From the cell containing the given text, extract its center point as (x, y) coordinate. 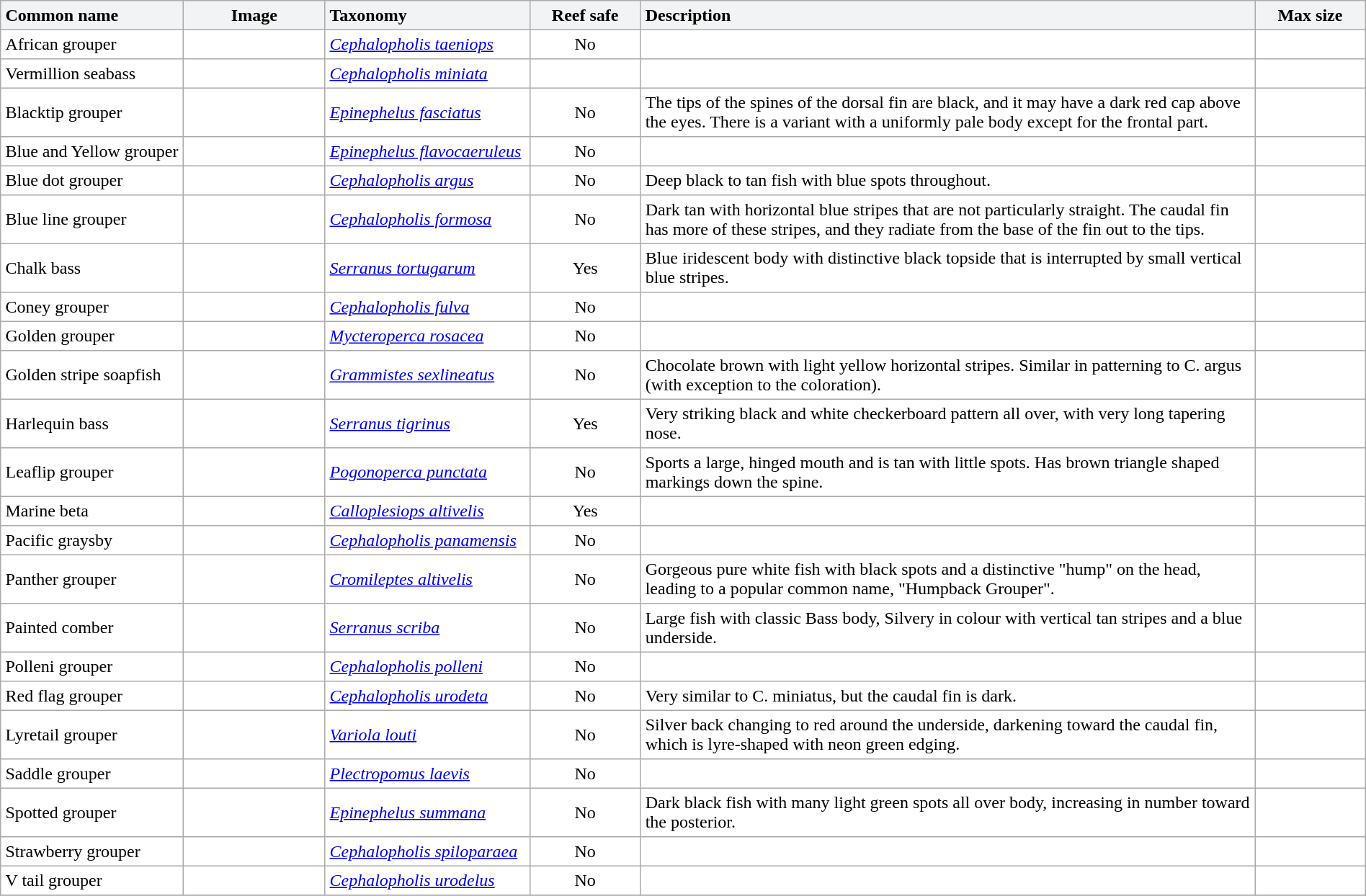
Cephalopholis fulva (428, 307)
Cephalopholis formosa (428, 220)
Pogonoperca punctata (428, 472)
Serranus tortugarum (428, 268)
Blue iridescent body with distinctive black topside that is interrupted by small vertical blue stripes. (948, 268)
Harlequin bass (92, 424)
Dark black fish with many light green spots all over body, increasing in number toward the posterior. (948, 812)
Serranus scriba (428, 628)
Cephalopholis panamensis (428, 540)
V tail grouper (92, 880)
Common name (92, 15)
Grammistes sexlineatus (428, 375)
Large fish with classic Bass body, Silvery in colour with vertical tan stripes and a blue underside. (948, 628)
Epinephelus flavocaeruleus (428, 151)
Red flag grouper (92, 696)
Chocolate brown with light yellow horizontal stripes. Similar in patterning to C. argus (with exception to the coloration). (948, 375)
Cephalopholis polleni (428, 666)
Panther grouper (92, 579)
Silver back changing to red around the underside, darkening toward the caudal fin, which is lyre-shaped with neon green edging. (948, 735)
Cephalopholis spiloparaea (428, 851)
Very similar to C. miniatus, but the caudal fin is dark. (948, 696)
Reef safe (585, 15)
Max size (1311, 15)
Cromileptes altivelis (428, 579)
Serranus tigrinus (428, 424)
Blue dot grouper (92, 180)
Deep black to tan fish with blue spots throughout. (948, 180)
Vermillion seabass (92, 73)
Coney grouper (92, 307)
Epinephelus fasciatus (428, 112)
Cephalopholis urodelus (428, 880)
Golden grouper (92, 336)
Calloplesiops altivelis (428, 511)
Cephalopholis miniata (428, 73)
Cephalopholis urodeta (428, 696)
Plectropomus laevis (428, 774)
Blue line grouper (92, 220)
African grouper (92, 44)
Strawberry grouper (92, 851)
Spotted grouper (92, 812)
Polleni grouper (92, 666)
Cephalopholis argus (428, 180)
Description (948, 15)
Cephalopholis taeniops (428, 44)
Blacktip grouper (92, 112)
Taxonomy (428, 15)
Gorgeous pure white fish with black spots and a distinctive "hump" on the head, leading to a popular common name, "Humpback Grouper". (948, 579)
Chalk bass (92, 268)
Very striking black and white checkerboard pattern all over, with very long tapering nose. (948, 424)
Pacific graysby (92, 540)
Blue and Yellow grouper (92, 151)
Epinephelus summana (428, 812)
Saddle grouper (92, 774)
Mycteroperca rosacea (428, 336)
Image (254, 15)
Leaflip grouper (92, 472)
Sports a large, hinged mouth and is tan with little spots. Has brown triangle shaped markings down the spine. (948, 472)
Golden stripe soapfish (92, 375)
Lyretail grouper (92, 735)
Painted comber (92, 628)
Variola louti (428, 735)
Marine beta (92, 511)
